Capture the cell that displays the provided text and extract its [X, Y] central coordinate. 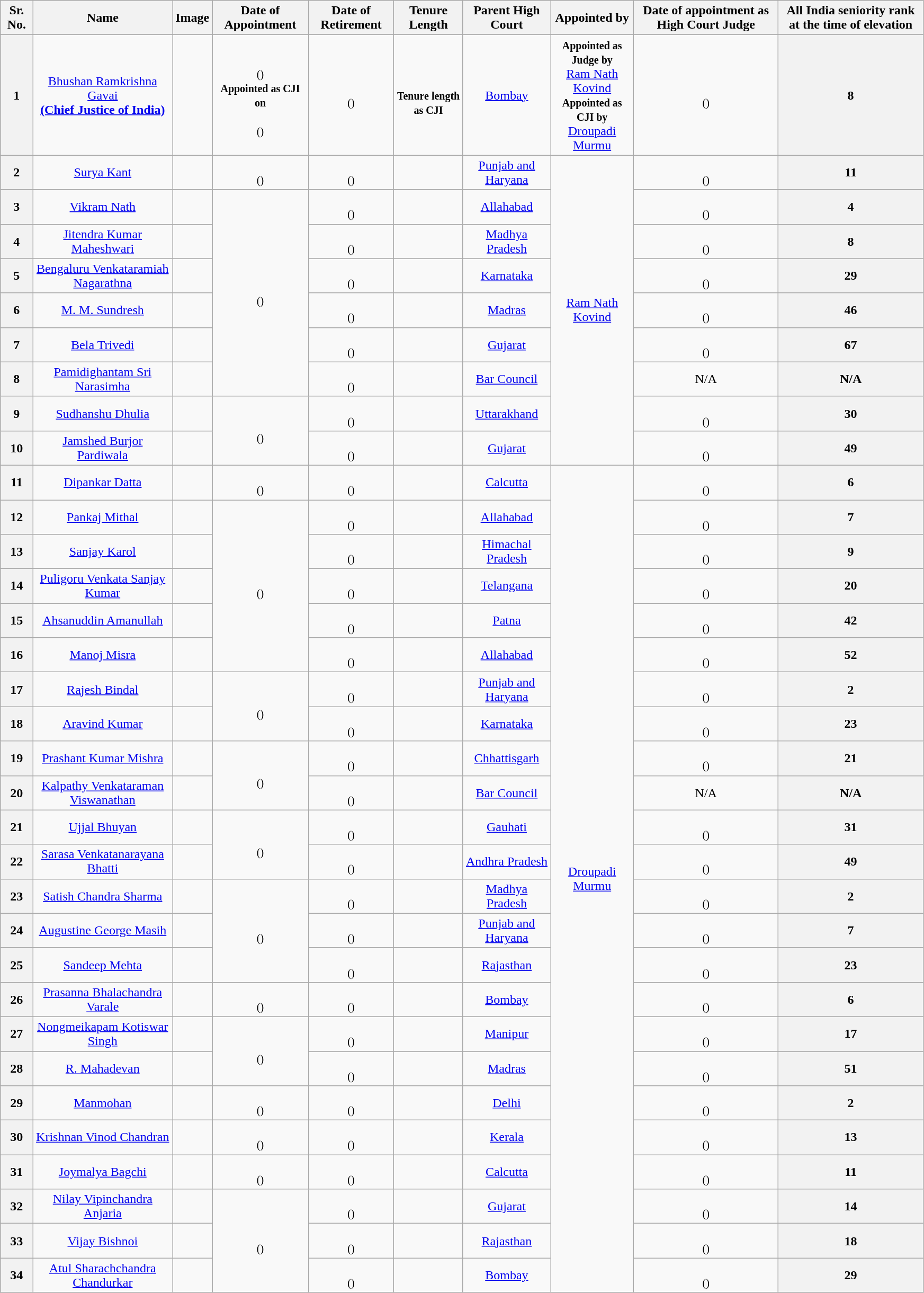
Surya Kant [103, 173]
All India seniority rank at the time of elevation [851, 18]
25 [17, 965]
Ujjal Bhuyan [103, 827]
Nongmeikapam Kotiswar Singh [103, 1034]
Ram Nath Kovind [592, 310]
Ahsanuddin Amanullah [103, 621]
26 [17, 999]
Aravind Kumar [103, 724]
Andhra Pradesh [506, 861]
Bhushan Ramkrishna Gavai(Chief Justice of India) [103, 95]
Tenure length as CJI [428, 95]
Rajesh Bindal [103, 690]
Droupadi Murmu [592, 879]
Patna [506, 621]
42 [851, 621]
Telangana [506, 586]
Pamidighantam Sri Narasimha [103, 379]
Manoj Misra [103, 655]
Jitendra Kumar Maheshwari [103, 242]
Dipankar Datta [103, 482]
M. M. Sundresh [103, 310]
10 [17, 448]
Uttarakhand [506, 413]
Bengaluru Venkataramiah Nagarathna [103, 275]
Kerala [506, 1138]
Sudhanshu Dhulia [103, 413]
Vijay Bishnoi [103, 1241]
Puligoru Venkata Sanjay Kumar [103, 586]
Kalpathy Venkataraman Viswanathan [103, 792]
51 [851, 1068]
R. Mahadevan [103, 1068]
Augustine George Masih [103, 930]
Delhi [506, 1103]
32 [17, 1207]
Himachal Pradesh [506, 552]
Appointed by [592, 18]
16 [17, 655]
Sarasa Venkatanarayana Bhatti [103, 861]
Manmohan [103, 1103]
Date of Retirement [351, 18]
Image [193, 18]
Bela Trivedi [103, 344]
12 [17, 517]
Joymalya Bagchi [103, 1172]
46 [851, 310]
Gauhati [506, 827]
Satish Chandra Sharma [103, 896]
Date of appointment as High Court Judge [706, 18]
Chhattisgarh [506, 759]
24 [17, 930]
Prasanna Bhalachandra Varale [103, 999]
27 [17, 1034]
Atul Sharachchandra Chandurkar [103, 1276]
()Appointed as CJI on() [261, 95]
Jamshed Burjor Pardiwala [103, 448]
Sanjay Karol [103, 552]
Vikram Nath [103, 207]
Sandeep Mehta [103, 965]
Name [103, 18]
Date of Appointment [261, 18]
28 [17, 1068]
Parent High Court [506, 18]
22 [17, 861]
Prashant Kumar Mishra [103, 759]
Appointed as Judge byRam Nath KovindAppointed as CJI byDroupadi Murmu [592, 95]
Nilay Vipinchandra Anjaria [103, 1207]
Sr. No. [17, 18]
67 [851, 344]
Tenure Length [428, 18]
19 [17, 759]
15 [17, 621]
1 [17, 95]
Krishnan Vinod Chandran [103, 1138]
34 [17, 1276]
3 [17, 207]
Pankaj Mithal [103, 517]
Manipur [506, 1034]
33 [17, 1241]
5 [17, 275]
52 [851, 655]
